For the text-containing cell, return its midpoint in [X, Y] coordinate format. 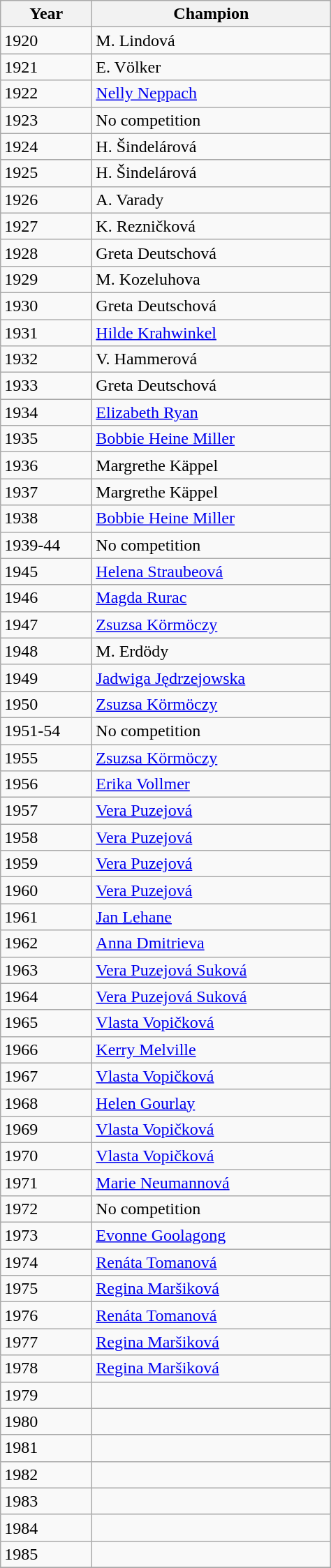
1985 [46, 1554]
1932 [46, 359]
1947 [46, 625]
1948 [46, 651]
1980 [46, 1421]
Helena Straubeová [211, 572]
1981 [46, 1448]
1949 [46, 678]
1930 [46, 306]
1955 [46, 757]
1961 [46, 917]
1938 [46, 518]
Marie Neumannová [211, 1183]
1951-54 [46, 731]
1977 [46, 1342]
1976 [46, 1315]
1931 [46, 333]
Jan Lehane [211, 917]
1969 [46, 1129]
1920 [46, 40]
1974 [46, 1262]
1925 [46, 173]
Magda Rurac [211, 598]
1957 [46, 811]
Nelly Neppach [211, 94]
1946 [46, 598]
1963 [46, 970]
Evonne Goolagong [211, 1236]
1929 [46, 279]
M. Lindová [211, 40]
1958 [46, 837]
1950 [46, 704]
1983 [46, 1501]
A. Varady [211, 200]
1967 [46, 1076]
Champion [211, 14]
1933 [46, 386]
M. Kozeluhova [211, 279]
1921 [46, 67]
1966 [46, 1050]
1936 [46, 465]
Elizabeth Ryan [211, 412]
1971 [46, 1183]
1922 [46, 94]
Kerry Melville [211, 1050]
1962 [46, 943]
1965 [46, 1023]
1960 [46, 890]
1937 [46, 492]
1934 [46, 412]
Year [46, 14]
Erika Vollmer [211, 784]
Jadwiga Jędrzejowska [211, 678]
1956 [46, 784]
V. Hammerová [211, 359]
1935 [46, 439]
Anna Dmitrieva [211, 943]
1982 [46, 1474]
1968 [46, 1103]
1926 [46, 200]
Hilde Krahwinkel [211, 333]
1939-44 [46, 545]
1972 [46, 1209]
1984 [46, 1528]
1975 [46, 1289]
1927 [46, 226]
1964 [46, 996]
1979 [46, 1395]
1924 [46, 147]
1923 [46, 120]
1959 [46, 864]
Helen Gourlay [211, 1103]
1945 [46, 572]
1973 [46, 1236]
1970 [46, 1156]
K. Rezničková [211, 226]
1928 [46, 253]
M. Erdödy [211, 651]
1978 [46, 1368]
E. Völker [211, 67]
